Identify which cell holds the provided text, then report its [x, y] central coordinate. 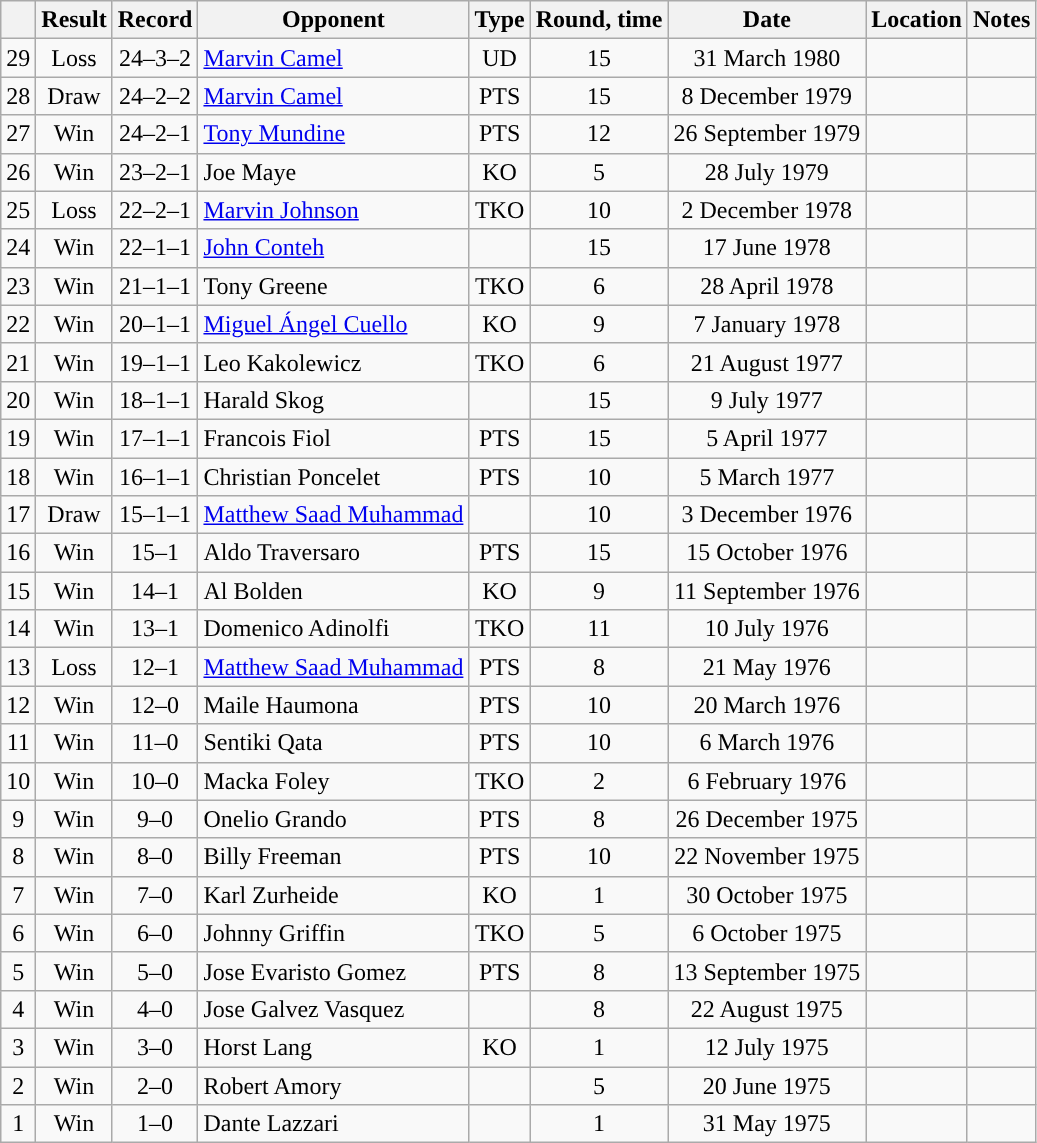
7–0 [155, 895]
26 [18, 172]
14–1 [155, 591]
20 [18, 400]
5 March 1977 [767, 477]
29 [18, 58]
13–1 [155, 629]
6 February 1976 [767, 781]
3 [18, 1047]
13 September 1975 [767, 971]
4 [18, 1009]
Miguel Ángel Cuello [334, 324]
1–0 [155, 1124]
28 [18, 96]
Karl Zurheide [334, 895]
Robert Amory [334, 1085]
31 May 1975 [767, 1124]
Date [767, 20]
20 March 1976 [767, 705]
2–0 [155, 1085]
Sentiki Qata [334, 743]
Francois Fiol [334, 438]
Tony Greene [334, 286]
Result [74, 20]
UD [500, 58]
Marvin Johnson [334, 210]
7 January 1978 [767, 324]
22 August 1975 [767, 1009]
11 September 1976 [767, 591]
24 [18, 248]
3 December 1976 [767, 515]
12 July 1975 [767, 1047]
9–0 [155, 819]
Aldo Traversaro [334, 553]
26 December 1975 [767, 819]
9 July 1977 [767, 400]
Johnny Griffin [334, 933]
Maile Haumona [334, 705]
10–0 [155, 781]
3–0 [155, 1047]
21 [18, 362]
Leo Kakolewicz [334, 362]
Jose Galvez Vasquez [334, 1009]
26 September 1979 [767, 134]
Record [155, 20]
Location [917, 20]
24–2–1 [155, 134]
31 March 1980 [767, 58]
22–1–1 [155, 248]
Round, time [599, 20]
28 April 1978 [767, 286]
18 [18, 477]
Type [500, 20]
Macka Foley [334, 781]
Christian Poncelet [334, 477]
21 August 1977 [767, 362]
24–3–2 [155, 58]
16–1–1 [155, 477]
Billy Freeman [334, 857]
Onelio Grando [334, 819]
22 November 1975 [767, 857]
Notes [1001, 20]
12–0 [155, 705]
2 December 1978 [767, 210]
20 June 1975 [767, 1085]
John Conteh [334, 248]
21–1–1 [155, 286]
23–2–1 [155, 172]
16 [18, 553]
30 October 1975 [767, 895]
Tony Mundine [334, 134]
27 [18, 134]
8–0 [155, 857]
22–2–1 [155, 210]
19–1–1 [155, 362]
19 [18, 438]
6–0 [155, 933]
Harald Skog [334, 400]
25 [18, 210]
13 [18, 667]
5 April 1977 [767, 438]
Jose Evaristo Gomez [334, 971]
17 June 1978 [767, 248]
Joe Maye [334, 172]
28 July 1979 [767, 172]
Horst Lang [334, 1047]
18–1–1 [155, 400]
17–1–1 [155, 438]
24–2–2 [155, 96]
Dante Lazzari [334, 1124]
6 March 1976 [767, 743]
Opponent [334, 20]
Domenico Adinolfi [334, 629]
17 [18, 515]
11–0 [155, 743]
21 May 1976 [767, 667]
23 [18, 286]
15–1–1 [155, 515]
14 [18, 629]
20–1–1 [155, 324]
15 October 1976 [767, 553]
10 July 1976 [767, 629]
8 December 1979 [767, 96]
6 October 1975 [767, 933]
4–0 [155, 1009]
15–1 [155, 553]
22 [18, 324]
7 [18, 895]
5–0 [155, 971]
12–1 [155, 667]
Al Bolden [334, 591]
